Find where the given text appears and provide that cell's center as [x, y] coordinate. 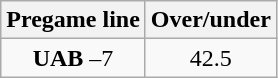
Over/under [210, 20]
UAB –7 [74, 58]
Pregame line [74, 20]
42.5 [210, 58]
